Detect which cell encompasses the target text, then output its (X, Y) center coordinate. 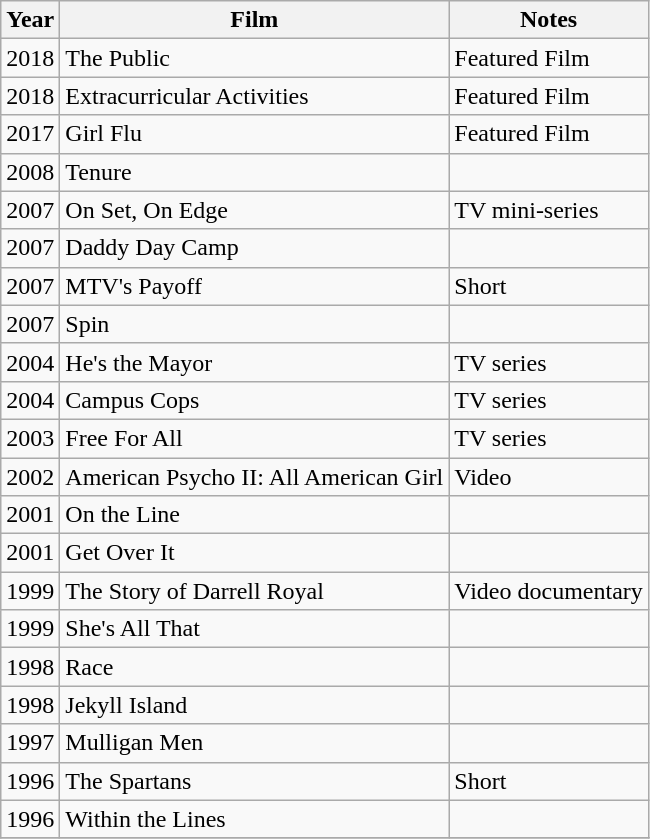
She's All That (254, 629)
1997 (30, 743)
The Public (254, 58)
Get Over It (254, 553)
2008 (30, 172)
2017 (30, 134)
Tenure (254, 172)
On Set, On Edge (254, 210)
TV mini-series (549, 210)
Video (549, 477)
Within the Lines (254, 819)
Race (254, 667)
Daddy Day Camp (254, 248)
Girl Flu (254, 134)
He's the Mayor (254, 362)
American Psycho II: All American Girl (254, 477)
The Story of Darrell Royal (254, 591)
The Spartans (254, 781)
Spin (254, 324)
Year (30, 20)
Extracurricular Activities (254, 96)
Campus Cops (254, 400)
Mulligan Men (254, 743)
Film (254, 20)
Notes (549, 20)
On the Line (254, 515)
Free For All (254, 438)
2002 (30, 477)
2003 (30, 438)
Video documentary (549, 591)
MTV's Payoff (254, 286)
Jekyll Island (254, 705)
